Locate the cell with the specified text and output its [x, y] center coordinate. 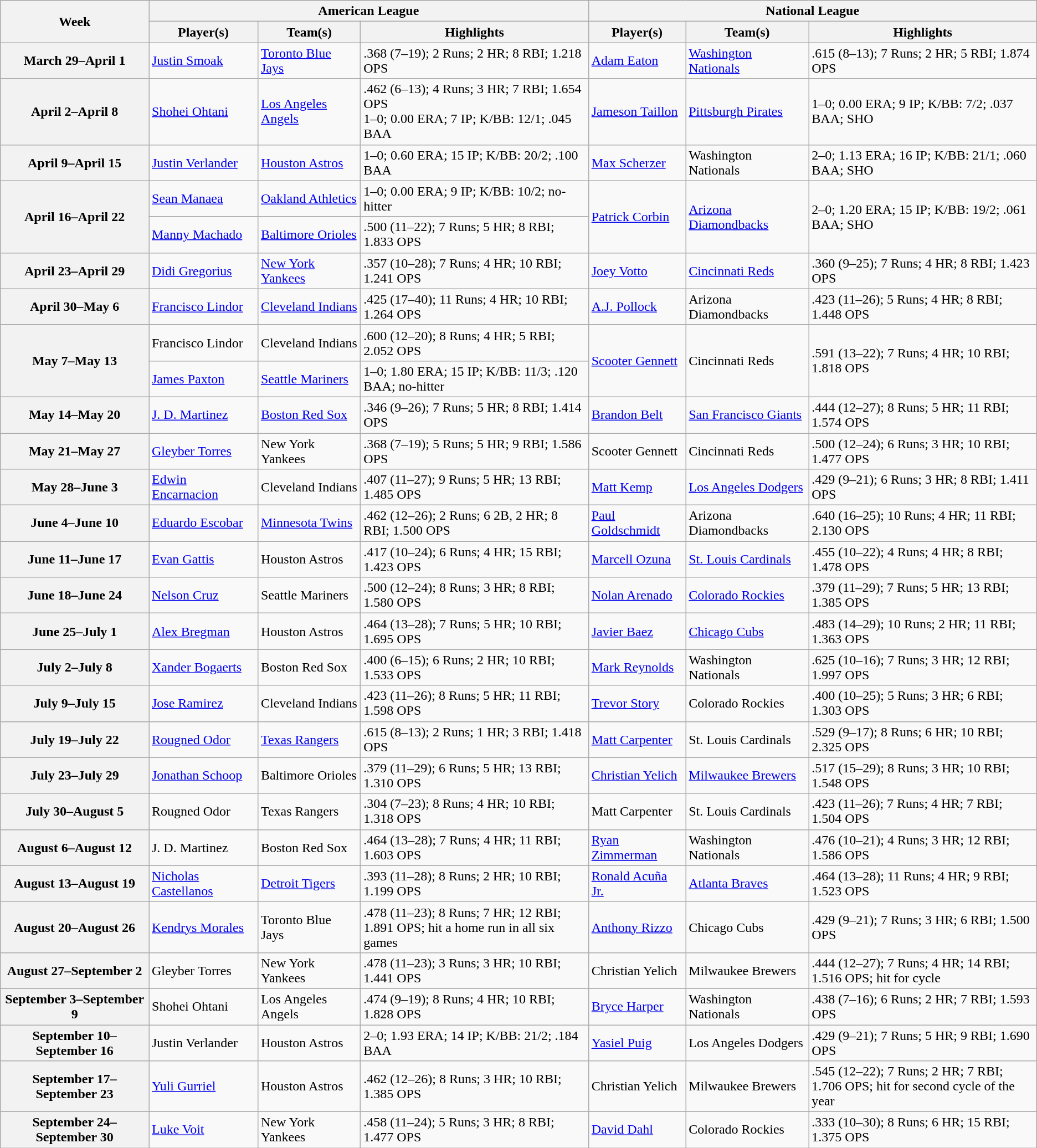
Javier Baez [637, 632]
.478 (11–23); 8 Runs; 7 HR; 12 RBI; 1.891 OPS; hit a home run in all six games [474, 927]
.600 (12–20); 8 Runs; 4 HR; 5 RBI; 2.052 OPS [474, 342]
.476 (10–21); 4 Runs; 3 HR; 12 RBI; 1.586 OPS [923, 848]
September 24–September 30 [75, 1130]
Oakland Athletics [309, 198]
.478 (11–23); 3 Runs; 3 HR; 10 RBI; 1.441 OPS [474, 971]
June 11–June 17 [75, 560]
.423 (11–26); 5 Runs; 4 HR; 8 RBI; 1.448 OPS [923, 307]
.640 (16–25); 10 Runs; 4 HR; 11 RBI; 2.130 OPS [923, 523]
Joey Votto [637, 270]
.304 (7–23); 8 Runs; 4 HR; 10 RBI; 1.318 OPS [474, 811]
.464 (13–28); 7 Runs; 5 HR; 10 RBI; 1.695 OPS [474, 632]
Jonathan Schoop [203, 776]
Ryan Zimmerman [637, 848]
May 7–May 13 [75, 361]
Eduardo Escobar [203, 523]
Jose Ramirez [203, 704]
Didi Gregorius [203, 270]
July 9–July 15 [75, 704]
San Francisco Giants [747, 414]
Jameson Taillon [637, 112]
.379 (11–29); 6 Runs; 5 HR; 13 RBI; 1.310 OPS [474, 776]
.483 (14–29); 10 Runs; 2 HR; 11 RBI; 1.363 OPS [923, 632]
.333 (10–30); 8 Runs; 6 HR; 15 RBI; 1.375 OPS [923, 1130]
.400 (10–25); 5 Runs; 3 HR; 6 RBI; 1.303 OPS [923, 704]
Justin Smoak [203, 61]
.423 (11–26); 7 Runs; 4 HR; 7 RBI; 1.504 OPS [923, 811]
.462 (6–13); 4 Runs; 3 HR; 7 RBI; 1.654 OPS1–0; 0.00 ERA; 7 IP; K/BB: 12/1; .045 BAA [474, 112]
.462 (12–26); 8 Runs; 3 HR; 10 RBI; 1.385 OPS [474, 1086]
David Dahl [637, 1130]
.368 (7–19); 2 Runs; 2 HR; 8 RBI; 1.218 OPS [474, 61]
July 30–August 5 [75, 811]
Detroit Tigers [309, 883]
August 13–August 19 [75, 883]
.360 (9–25); 7 Runs; 4 HR; 8 RBI; 1.423 OPS [923, 270]
Xander Bogaerts [203, 667]
Luke Voit [203, 1130]
Alex Bregman [203, 632]
Kendrys Morales [203, 927]
Atlanta Braves [747, 883]
.474 (9–19); 8 Runs; 4 HR; 10 RBI; 1.828 OPS [474, 1006]
April 2–April 8 [75, 112]
Minnesota Twins [309, 523]
Yasiel Puig [637, 1043]
.357 (10–28); 7 Runs; 4 HR; 10 RBI; 1.241 OPS [474, 270]
.438 (7–16); 6 Runs; 2 HR; 7 RBI; 1.593 OPS [923, 1006]
.615 (8–13); 2 Runs; 1 HR; 3 RBI; 1.418 OPS [474, 739]
June 4–June 10 [75, 523]
.545 (12–22); 7 Runs; 2 HR; 7 RBI; 1.706 OPS; hit for second cycle of the year [923, 1086]
1–0; 1.80 ERA; 15 IP; K/BB: 11/3; .120 BAA; no-hitter [474, 379]
.458 (11–24); 5 Runs; 3 HR; 8 RBI; 1.477 OPS [474, 1130]
2–0; 1.13 ERA; 16 IP; K/BB: 21/1; .060 BAA; SHO [923, 163]
August 20–August 26 [75, 927]
Sean Manaea [203, 198]
.429 (9–21); 7 Runs; 5 HR; 9 RBI; 1.690 OPS [923, 1043]
Yuli Gurriel [203, 1086]
September 10–September 16 [75, 1043]
1–0; 0.00 ERA; 9 IP; K/BB: 7/2; .037 BAA; SHO [923, 112]
Anthony Rizzo [637, 927]
.455 (10–22); 4 Runs; 4 HR; 8 RBI; 1.478 OPS [923, 560]
Mark Reynolds [637, 667]
American League [368, 11]
April 23–April 29 [75, 270]
April 30–May 6 [75, 307]
Marcell Ozuna [637, 560]
July 23–July 29 [75, 776]
.423 (11–26); 8 Runs; 5 HR; 11 RBI; 1.598 OPS [474, 704]
Pittsburgh Pirates [747, 112]
.500 (11–22); 7 Runs; 5 HR; 8 RBI; 1.833 OPS [474, 235]
Paul Goldschmidt [637, 523]
.346 (9–26); 7 Runs; 5 HR; 8 RBI; 1.414 OPS [474, 414]
August 6–August 12 [75, 848]
.500 (12–24); 8 Runs; 3 HR; 8 RBI; 1.580 OPS [474, 595]
Matt Kemp [637, 488]
1–0; 0.60 ERA; 15 IP; K/BB: 20/2; .100 BAA [474, 163]
.393 (11–28); 8 Runs; 2 HR; 10 RBI; 1.199 OPS [474, 883]
.444 (12–27); 7 Runs; 4 HR; 14 RBI; 1.516 OPS; hit for cycle [923, 971]
Brandon Belt [637, 414]
Nolan Arenado [637, 595]
.379 (11–29); 7 Runs; 5 HR; 13 RBI; 1.385 OPS [923, 595]
Ronald Acuña Jr. [637, 883]
.500 (12–24); 6 Runs; 3 HR; 10 RBI; 1.477 OPS [923, 451]
.444 (12–27); 8 Runs; 5 HR; 11 RBI; 1.574 OPS [923, 414]
.429 (9–21); 7 Runs; 3 HR; 6 RBI; 1.500 OPS [923, 927]
.591 (13–22); 7 Runs; 4 HR; 10 RBI; 1.818 OPS [923, 361]
.464 (13–28); 11 Runs; 4 HR; 9 RBI; 1.523 OPS [923, 883]
.529 (9–17); 8 Runs; 6 HR; 10 RBI; 2.325 OPS [923, 739]
.517 (15–29); 8 Runs; 3 HR; 10 RBI; 1.548 OPS [923, 776]
.417 (10–24); 6 Runs; 4 HR; 15 RBI; 1.423 OPS [474, 560]
September 17–September 23 [75, 1086]
June 25–July 1 [75, 632]
May 14–May 20 [75, 414]
May 21–May 27 [75, 451]
Nelson Cruz [203, 595]
June 18–June 24 [75, 595]
March 29–April 1 [75, 61]
1–0; 0.00 ERA; 9 IP; K/BB: 10/2; no-hitter [474, 198]
2–0; 1.93 ERA; 14 IP; K/BB: 21/2; .184 BAA [474, 1043]
.625 (10–16); 7 Runs; 3 HR; 12 RBI; 1.997 OPS [923, 667]
.425 (17–40); 11 Runs; 4 HR; 10 RBI; 1.264 OPS [474, 307]
.429 (9–21); 6 Runs; 3 HR; 8 RBI; 1.411 OPS [923, 488]
Manny Machado [203, 235]
James Paxton [203, 379]
A.J. Pollock [637, 307]
Patrick Corbin [637, 217]
Adam Eaton [637, 61]
April 16–April 22 [75, 217]
Evan Gattis [203, 560]
.462 (12–26); 2 Runs; 6 2B, 2 HR; 8 RBI; 1.500 OPS [474, 523]
Nicholas Castellanos [203, 883]
Bryce Harper [637, 1006]
.615 (8–13); 7 Runs; 2 HR; 5 RBI; 1.874 OPS [923, 61]
Edwin Encarnacion [203, 488]
.368 (7–19); 5 Runs; 5 HR; 9 RBI; 1.586 OPS [474, 451]
July 2–July 8 [75, 667]
.407 (11–27); 9 Runs; 5 HR; 13 RBI; 1.485 OPS [474, 488]
July 19–July 22 [75, 739]
Trevor Story [637, 704]
August 27–September 2 [75, 971]
April 9–April 15 [75, 163]
.400 (6–15); 6 Runs; 2 HR; 10 RBI; 1.533 OPS [474, 667]
National League [812, 11]
Max Scherzer [637, 163]
May 28–June 3 [75, 488]
September 3–September 9 [75, 1006]
.464 (13–28); 7 Runs; 4 HR; 11 RBI; 1.603 OPS [474, 848]
2–0; 1.20 ERA; 15 IP; K/BB: 19/2; .061 BAA; SHO [923, 217]
Week [75, 22]
